Detect which cell encompasses the target text, then output its (X, Y) center coordinate. 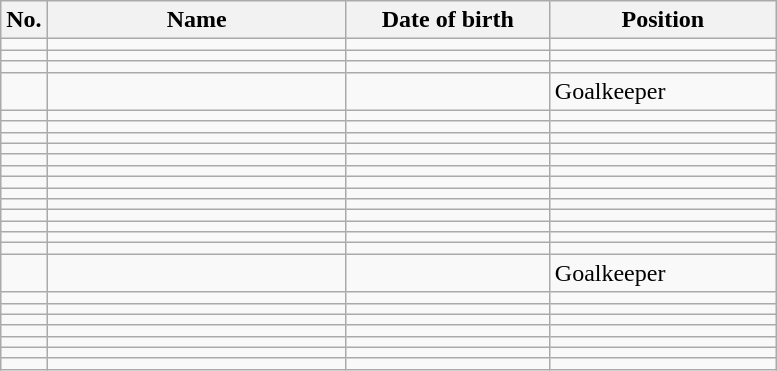
Date of birth (448, 20)
Position (662, 20)
Name (196, 20)
No. (24, 20)
